Output the (x, y) coordinate of the center of the cell containing the given text.  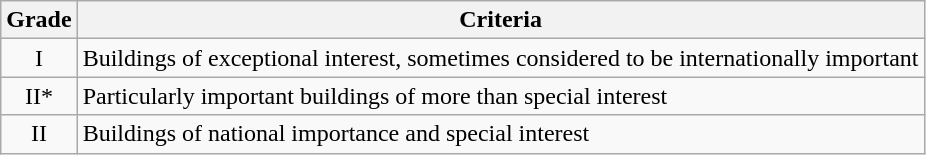
I (39, 58)
II* (39, 96)
Buildings of exceptional interest, sometimes considered to be internationally important (500, 58)
Grade (39, 20)
II (39, 134)
Particularly important buildings of more than special interest (500, 96)
Buildings of national importance and special interest (500, 134)
Criteria (500, 20)
